Identify which cell holds the provided text, then report its (X, Y) central coordinate. 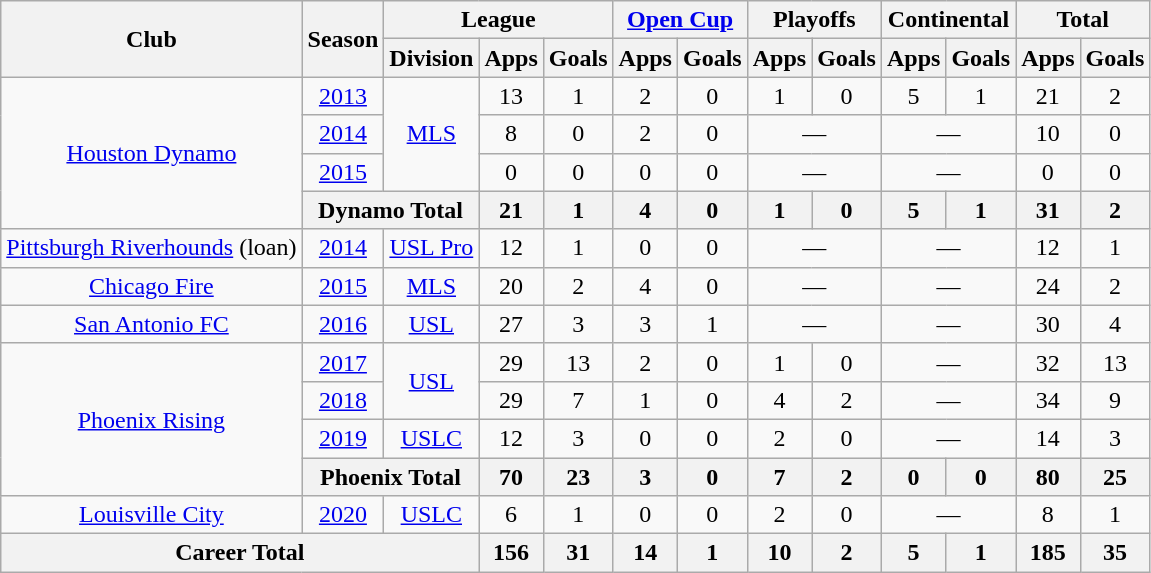
6 (511, 515)
Chicago Fire (152, 286)
185 (1048, 553)
35 (1115, 553)
70 (511, 477)
Louisville City (152, 515)
Phoenix Rising (152, 419)
80 (1048, 477)
2016 (343, 324)
Houston Dynamo (152, 153)
Continental (948, 20)
Playoffs (814, 20)
Dynamo Total (390, 210)
2017 (343, 362)
2013 (343, 96)
23 (578, 477)
Pittsburgh Riverhounds (loan) (152, 248)
2018 (343, 400)
Career Total (240, 553)
30 (1048, 324)
20 (511, 286)
Season (343, 39)
Division (432, 58)
156 (511, 553)
34 (1048, 400)
9 (1115, 400)
League (498, 20)
Open Cup (680, 20)
Total (1083, 20)
32 (1048, 362)
San Antonio FC (152, 324)
USL Pro (432, 248)
27 (511, 324)
2019 (343, 438)
2020 (343, 515)
25 (1115, 477)
Phoenix Total (390, 477)
24 (1048, 286)
Club (152, 39)
